Search for the cell housing the specified text and yield its (X, Y) center coordinate. 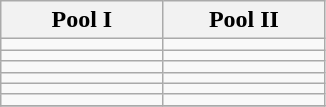
Pool II (244, 20)
Pool I (82, 20)
